Provide the [X, Y] coordinate of the cell's center where the given text is located.  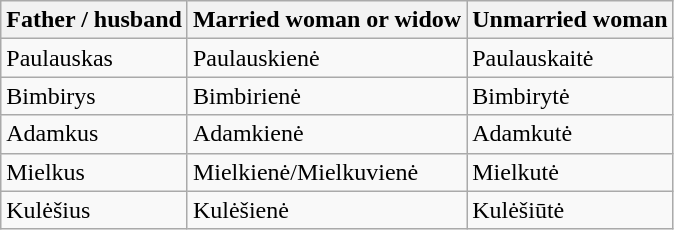
Unmarried woman [570, 20]
Married woman or widow [326, 20]
Adamkutė [570, 134]
Bimbirytė [570, 96]
Father / husband [94, 20]
Mielkus [94, 172]
Kulėšienė [326, 210]
Paulauskaitė [570, 58]
Kulėšiūtė [570, 210]
Adamkus [94, 134]
Adamkienė [326, 134]
Mielkutė [570, 172]
Kulėšius [94, 210]
Bimbirys [94, 96]
Bimbirienė [326, 96]
Mielkienė/Mielkuvienė [326, 172]
Paulauskas [94, 58]
Paulauskienė [326, 58]
